Determine the [x, y] coordinate at the center of the cell enclosing the given text.  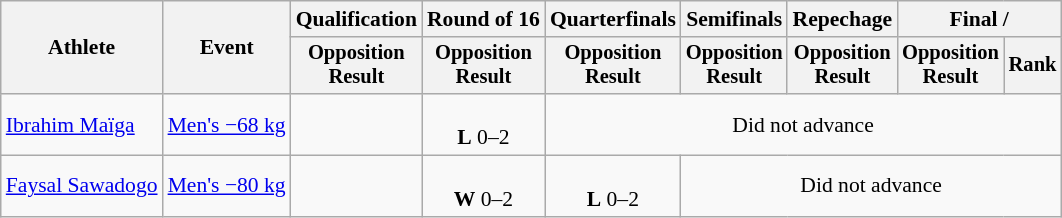
Ibrahim Maïga [82, 124]
Quarterfinals [613, 19]
Men's −80 kg [227, 186]
Rank [1033, 66]
Men's −68 kg [227, 124]
Event [227, 48]
Semifinals [734, 19]
Final / [979, 19]
W 0–2 [484, 186]
Repechage [842, 19]
Qualification [356, 19]
Faysal Sawadogo [82, 186]
Athlete [82, 48]
Round of 16 [484, 19]
